Identify which cell holds the provided text, then report its (x, y) central coordinate. 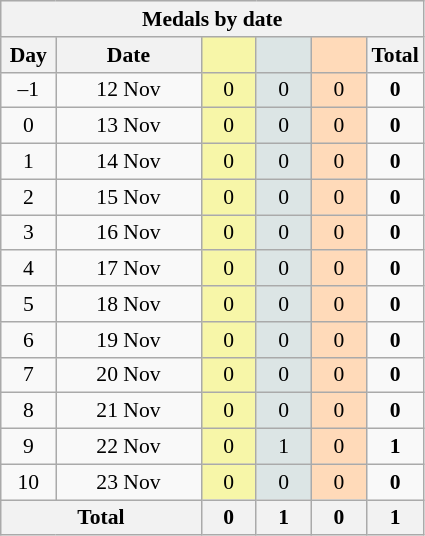
4 (28, 269)
Date (128, 55)
13 Nov (128, 126)
Day (28, 55)
10 (28, 482)
16 Nov (128, 233)
18 Nov (128, 304)
22 Nov (128, 447)
2 (28, 197)
17 Nov (128, 269)
12 Nov (128, 90)
5 (28, 304)
3 (28, 233)
15 Nov (128, 197)
6 (28, 340)
20 Nov (128, 375)
19 Nov (128, 340)
14 Nov (128, 162)
9 (28, 447)
21 Nov (128, 411)
8 (28, 411)
7 (28, 375)
23 Nov (128, 482)
–1 (28, 90)
Medals by date (212, 19)
